Determine the (X, Y) coordinate at the center of the cell enclosing the given text.  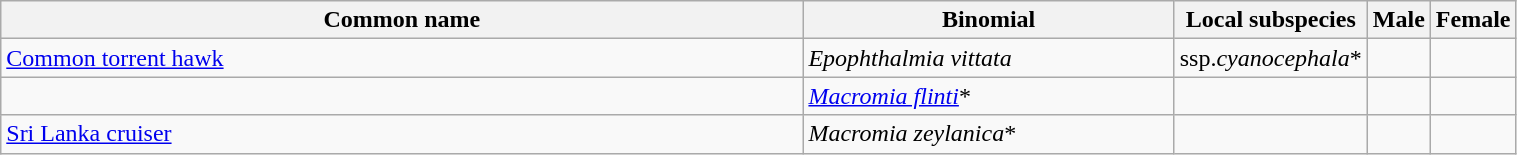
Sri Lanka cruiser (402, 134)
Macromia flinti* (988, 96)
Common torrent hawk (402, 58)
Female (1473, 20)
Macromia zeylanica* (988, 134)
Common name (402, 20)
Local subspecies (1270, 20)
Binomial (988, 20)
Male (1398, 20)
ssp.cyanocephala* (1270, 58)
Epophthalmia vittata (988, 58)
